Output the (x, y) coordinate of the center of the cell containing the given text.  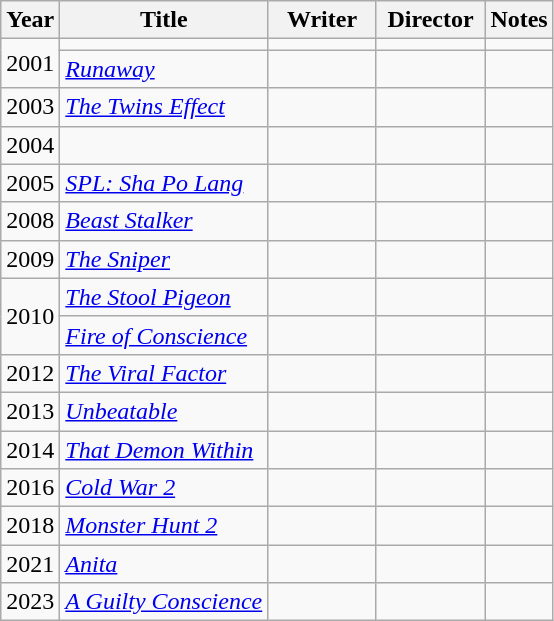
Monster Hunt 2 (164, 526)
2018 (30, 526)
2013 (30, 411)
2003 (30, 107)
2012 (30, 373)
Director (430, 20)
Writer (322, 20)
Title (164, 20)
SPL: Sha Po Lang (164, 183)
That Demon Within (164, 449)
Unbeatable (164, 411)
The Stool Pigeon (164, 297)
2010 (30, 316)
2016 (30, 488)
Fire of Conscience (164, 335)
2021 (30, 564)
Beast Stalker (164, 221)
2014 (30, 449)
The Viral Factor (164, 373)
2005 (30, 183)
2004 (30, 145)
2001 (30, 64)
The Twins Effect (164, 107)
2008 (30, 221)
A Guilty Conscience (164, 602)
The Sniper (164, 259)
Cold War 2 (164, 488)
Notes (519, 20)
2009 (30, 259)
Anita (164, 564)
Runaway (164, 69)
Year (30, 20)
2023 (30, 602)
